For the text-containing cell, return its midpoint in [x, y] coordinate format. 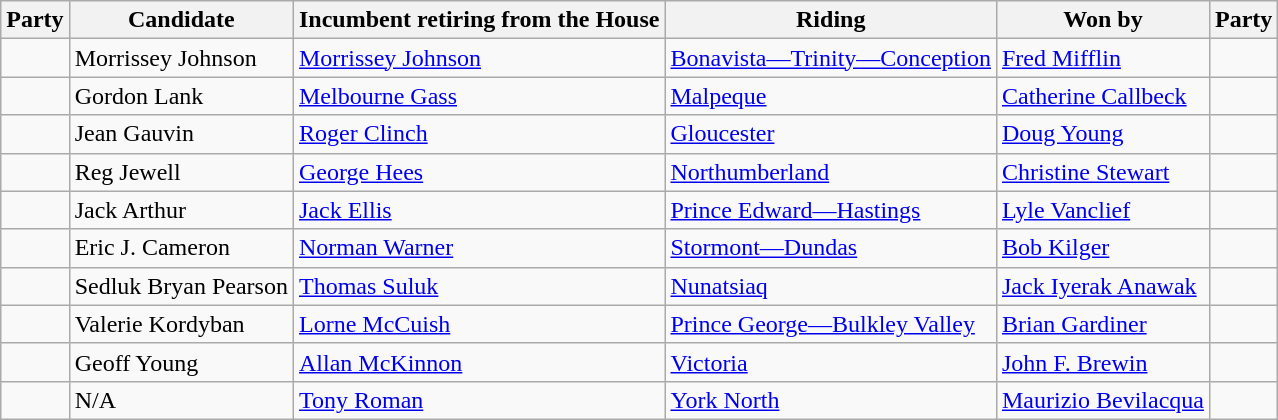
York North [831, 400]
Roger Clinch [478, 134]
Gordon Lank [181, 96]
John F. Brewin [1102, 362]
Geoff Young [181, 362]
Riding [831, 20]
Tony Roman [478, 400]
Thomas Suluk [478, 286]
George Hees [478, 172]
Doug Young [1102, 134]
Fred Mifflin [1102, 58]
Won by [1102, 20]
Candidate [181, 20]
Melbourne Gass [478, 96]
Incumbent retiring from the House [478, 20]
Jean Gauvin [181, 134]
Brian Gardiner [1102, 324]
Lyle Vanclief [1102, 210]
Catherine Callbeck [1102, 96]
Maurizio Bevilacqua [1102, 400]
Bonavista—Trinity—Conception [831, 58]
Jack Arthur [181, 210]
Prince George—Bulkley Valley [831, 324]
Prince Edward—Hastings [831, 210]
Nunatsiaq [831, 286]
Christine Stewart [1102, 172]
Stormont—Dundas [831, 248]
Sedluk Bryan Pearson [181, 286]
Jack Ellis [478, 210]
Reg Jewell [181, 172]
Malpeque [831, 96]
Eric J. Cameron [181, 248]
Lorne McCuish [478, 324]
Northumberland [831, 172]
Gloucester [831, 134]
Jack Iyerak Anawak [1102, 286]
Norman Warner [478, 248]
N/A [181, 400]
Allan McKinnon [478, 362]
Bob Kilger [1102, 248]
Victoria [831, 362]
Valerie Kordyban [181, 324]
